Identify which cell holds the provided text, then report its (X, Y) central coordinate. 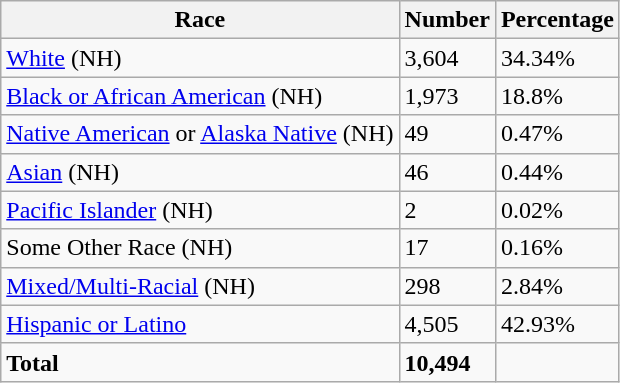
0.44% (557, 172)
Total (200, 362)
White (NH) (200, 58)
0.47% (557, 134)
1,973 (447, 96)
0.16% (557, 248)
2.84% (557, 286)
Number (447, 20)
Mixed/Multi-Racial (NH) (200, 286)
Some Other Race (NH) (200, 248)
42.93% (557, 324)
17 (447, 248)
4,505 (447, 324)
34.34% (557, 58)
Hispanic or Latino (200, 324)
10,494 (447, 362)
Pacific Islander (NH) (200, 210)
46 (447, 172)
Black or African American (NH) (200, 96)
3,604 (447, 58)
Native American or Alaska Native (NH) (200, 134)
Race (200, 20)
Asian (NH) (200, 172)
Percentage (557, 20)
0.02% (557, 210)
49 (447, 134)
298 (447, 286)
18.8% (557, 96)
2 (447, 210)
